For the text-containing cell, return its midpoint in (X, Y) coordinate format. 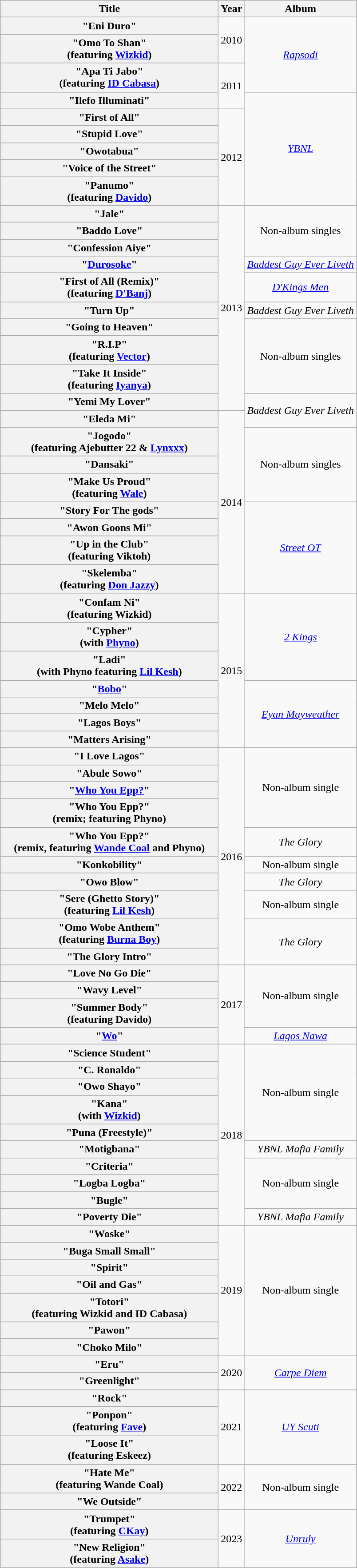
Lagos Nawa (301, 1036)
"Apa Ti Jabo"(featuring ID Cabasa) (109, 77)
"Turn Up" (109, 310)
"Who You Epp?"(remix, featuring Wande Coal and Phyno) (109, 842)
"Puna (Freestyle)" (109, 1132)
"Dansaki" (109, 464)
"Yemi My Lover" (109, 402)
"Durosoke" (109, 265)
"Eru" (109, 1364)
"Logba Logba" (109, 1183)
"Choko Milo" (109, 1347)
"Bobo" (109, 689)
"Voice of the Street" (109, 168)
Unruly (301, 1539)
2013 (232, 308)
D'Kings Men (301, 288)
"Eleda Mi" (109, 419)
"Rock" (109, 1398)
"Lagos Boys" (109, 722)
"Jogodo"(featuring Ajebutter 22 & Lynxxx) (109, 441)
2023 (232, 1539)
"Abule Sowo" (109, 773)
"Sere (Ghetto Story)"(featuring Lil Kesh) (109, 904)
"Omo Wobe Anthem"(featuring Burna Boy) (109, 933)
"Trumpet"(featuring CKay) (109, 1524)
2018 (232, 1135)
2020 (232, 1373)
"Take It Inside"(featuring Iyanya) (109, 379)
"Matters Arising" (109, 739)
"Oil and Gas" (109, 1285)
"New Religion"(featuring Asake) (109, 1553)
"C. Ronaldo" (109, 1070)
"Going to Heaven" (109, 327)
"Loose It"(featuring Eskeez) (109, 1449)
"Ladi"(with Phyno featuring Lil Kesh) (109, 666)
"We Outside" (109, 1501)
"Hate Me"(featuring Wande Coal) (109, 1479)
"R.I.P"(featuring Vector) (109, 350)
"Owo Shayo" (109, 1087)
"Ponpon" (featuring Fave) (109, 1421)
"Cypher"(with Phyno) (109, 637)
"Skelemba"(featuring Don Jazzy) (109, 579)
UY Scuti (301, 1427)
Year (232, 9)
Street OT (301, 548)
"First of All" (109, 117)
"Bugle" (109, 1200)
"Pawon" (109, 1330)
Title (109, 9)
Eyan Mayweather (301, 714)
2021 (232, 1427)
"Buga Small Small" (109, 1251)
"Melo Melo" (109, 706)
"I Love Lagos" (109, 756)
"Make Us Proud"(featuring Wale) (109, 488)
Rapsodi (301, 55)
2022 (232, 1487)
2015 (232, 671)
"Criteria" (109, 1166)
"Panumo"(featuring Davido) (109, 191)
"Eni Duro" (109, 26)
"Spirit" (109, 1268)
"Love No Go Die" (109, 973)
"Poverty Die" (109, 1217)
"Omo To Shan"(featuring Wizkid) (109, 49)
"Baddo Love" (109, 230)
"Ilefo Illuminati" (109, 100)
"First of All (Remix)"(featuring D'Banj) (109, 288)
2016 (232, 856)
2019 (232, 1290)
"Woske" (109, 1234)
"Summer Body"(featuring Davido) (109, 1013)
"Awon Goons Mi" (109, 527)
"Who You Epp?" (109, 790)
2014 (232, 502)
"Stupid Love" (109, 134)
"Science Student" (109, 1053)
"Confam Ni"(featuring Wizkid) (109, 607)
"Jale" (109, 214)
2011 (232, 86)
Album (301, 9)
"Wavy Level" (109, 990)
"Story For The gods" (109, 510)
"Who You Epp?"(remix; featuring Phyno) (109, 813)
Carpe Diem (301, 1373)
"Owotabua" (109, 151)
"Konkobility" (109, 865)
2012 (232, 157)
2010 (232, 40)
"Motigbana" (109, 1149)
"Kana"(with Wizkid) (109, 1109)
YBNL (301, 148)
"Totori"(featuring Wizkid and ID Cabasa) (109, 1307)
"The Glory Intro" (109, 956)
2 Kings (301, 637)
"Wo" (109, 1036)
"Up in the Club"(featuring Viktoh) (109, 550)
2017 (232, 1004)
"Owo Blow" (109, 881)
"Greenlight" (109, 1381)
"Confession Aiye" (109, 247)
